Return the [x, y] coordinate for the center point of the cell that contains the specified text.  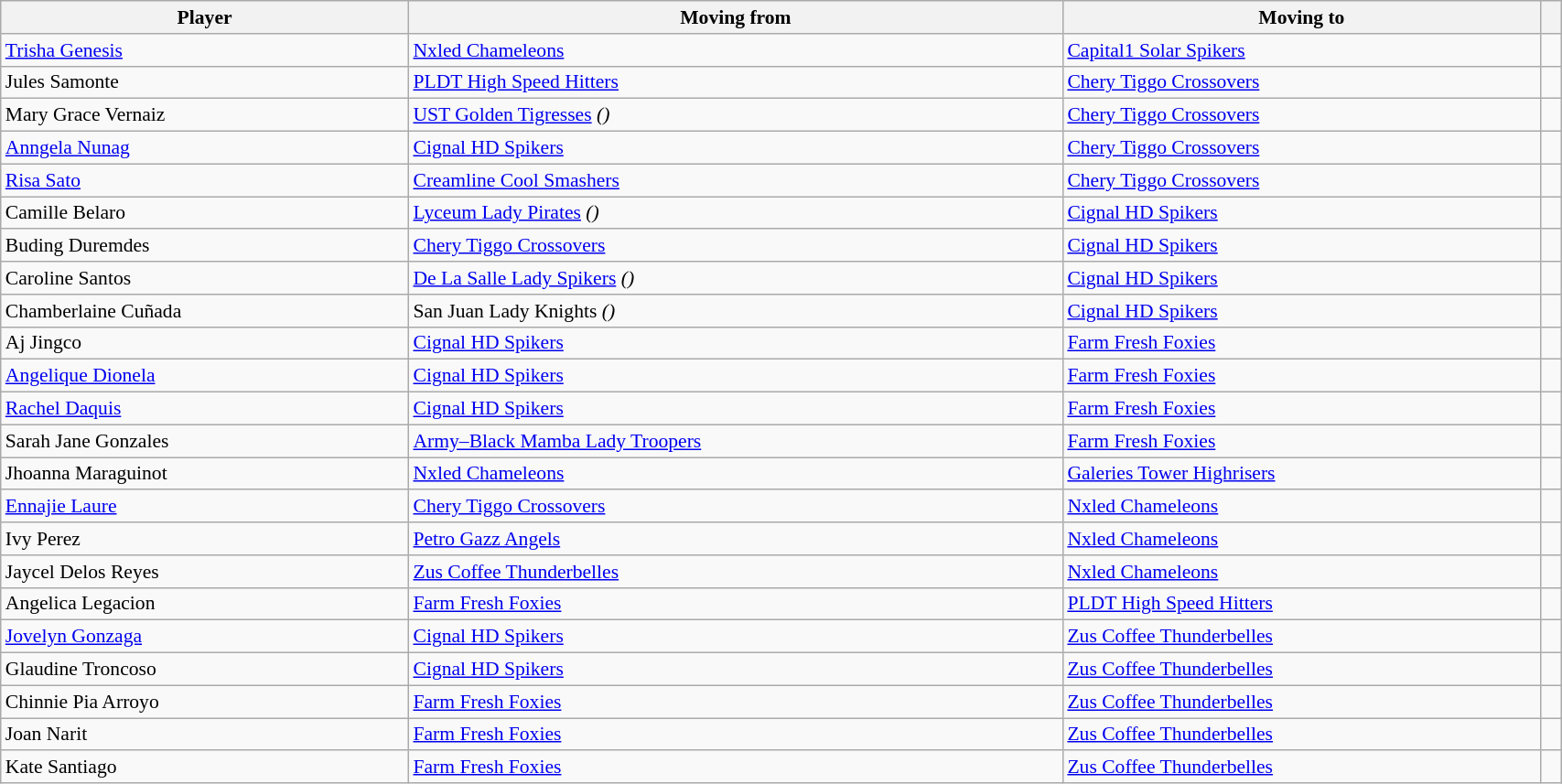
Angelica Legacion [205, 604]
Lyceum Lady Pirates () [736, 213]
Glaudine Troncoso [205, 670]
Jovelyn Gonzaga [205, 637]
Petro Gazz Angels [736, 539]
Moving from [736, 17]
Rachel Daquis [205, 409]
Risa Sato [205, 180]
Chinnie Pia Arroyo [205, 702]
Mary Grace Vernaiz [205, 115]
Trisha Genesis [205, 50]
Chamberlaine Cuñada [205, 311]
Caroline Santos [205, 278]
Buding Duremdes [205, 246]
Angelique Dionela [205, 376]
Ivy Perez [205, 539]
Kate Santiago [205, 768]
De La Salle Lady Spikers () [736, 278]
Camille Belaro [205, 213]
San Juan Lady Knights () [736, 311]
Jaycel Delos Reyes [205, 572]
Capital1 Solar Spikers [1301, 50]
Ennajie Laure [205, 507]
Aj Jingco [205, 343]
Creamline Cool Smashers [736, 180]
Sarah Jane Gonzales [205, 441]
Moving to [1301, 17]
UST Golden Tigresses () [736, 115]
Anngela Nunag [205, 148]
Army–Black Mamba Lady Troopers [736, 441]
Jules Samonte [205, 82]
Jhoanna Maraguinot [205, 474]
Joan Narit [205, 735]
Player [205, 17]
Galeries Tower Highrisers [1301, 474]
